Extract the (X, Y) coordinate from the center of the cell holding the provided text.  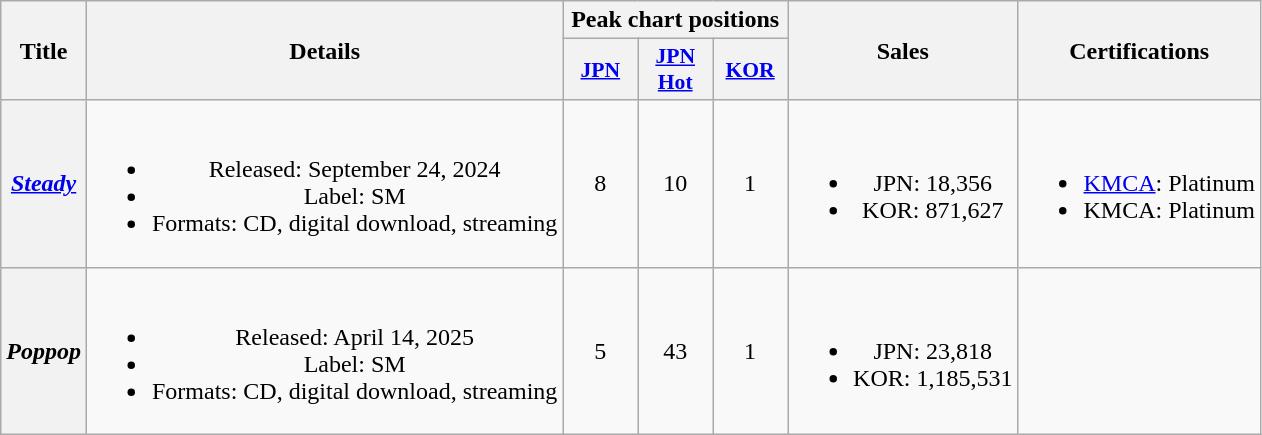
Steady (44, 184)
Poppop (44, 350)
Details (324, 50)
Released: September 24, 2024Label: SMFormats: CD, digital download, streaming (324, 184)
Title (44, 50)
Peak chart positions (676, 20)
KMCA: PlatinumKMCA: Platinum (1139, 184)
Certifications (1139, 50)
JPN (600, 70)
JPNHot (676, 70)
Sales (903, 50)
KOR (750, 70)
5 (600, 350)
Released: April 14, 2025Label: SMFormats: CD, digital download, streaming (324, 350)
10 (676, 184)
JPN: 18,356KOR: 871,627 (903, 184)
43 (676, 350)
8 (600, 184)
JPN: 23,818KOR: 1,185,531 (903, 350)
